Provide the [X, Y] coordinate of the cell's center where the given text is located.  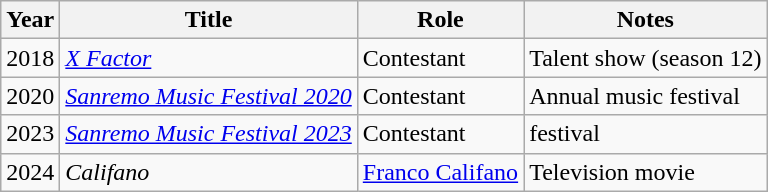
X Factor [208, 58]
Notes [646, 20]
Califano [208, 172]
Television movie [646, 172]
2020 [30, 96]
Year [30, 20]
Role [440, 20]
2023 [30, 134]
2018 [30, 58]
Annual music festival [646, 96]
Talent show (season 12) [646, 58]
Sanremo Music Festival 2023 [208, 134]
Sanremo Music Festival 2020 [208, 96]
2024 [30, 172]
Title [208, 20]
Franco Califano [440, 172]
festival [646, 134]
